Scan for the cell matching the given text and deliver its (X, Y) coordinate at center. 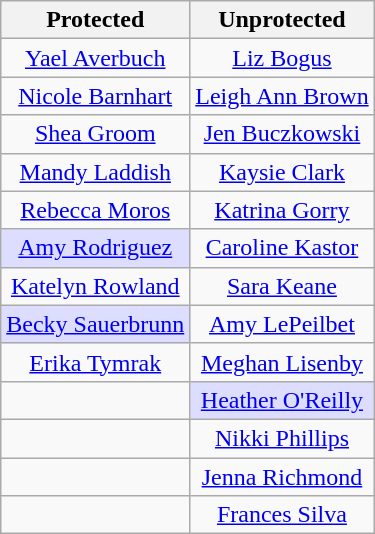
Leigh Ann Brown (282, 96)
Caroline Kastor (282, 248)
Nicole Barnhart (96, 96)
Unprotected (282, 20)
Kaysie Clark (282, 172)
Amy Rodriguez (96, 248)
Liz Bogus (282, 58)
Meghan Lisenby (282, 362)
Jen Buczkowski (282, 134)
Rebecca Moros (96, 210)
Frances Silva (282, 515)
Katelyn Rowland (96, 286)
Mandy Laddish (96, 172)
Sara Keane (282, 286)
Shea Groom (96, 134)
Katrina Gorry (282, 210)
Nikki Phillips (282, 438)
Heather O'Reilly (282, 400)
Yael Averbuch (96, 58)
Jenna Richmond (282, 477)
Amy LePeilbet (282, 324)
Erika Tymrak (96, 362)
Becky Sauerbrunn (96, 324)
Protected (96, 20)
